Determine the [X, Y] coordinate at the center of the cell enclosing the given text.  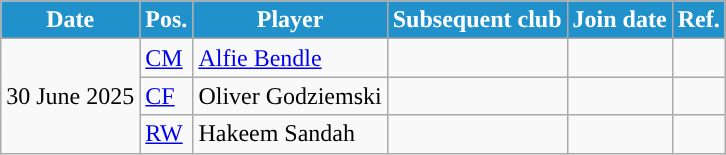
Alfie Bendle [290, 58]
Date [70, 20]
CM [166, 58]
Join date [620, 20]
Pos. [166, 20]
Player [290, 20]
Ref. [698, 20]
30 June 2025 [70, 96]
Hakeem Sandah [290, 134]
RW [166, 134]
Subsequent club [477, 20]
Oliver Godziemski [290, 96]
CF [166, 96]
